Extract the (x, y) coordinate from the center of the cell holding the provided text.  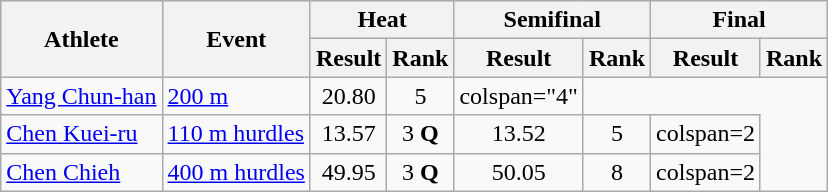
Athlete (82, 39)
Semifinal (552, 20)
8 (616, 172)
200 m (236, 96)
Chen Chieh (82, 172)
Final (740, 20)
13.57 (348, 134)
Chen Kuei-ru (82, 134)
110 m hurdles (236, 134)
Event (236, 39)
400 m hurdles (236, 172)
50.05 (519, 172)
Yang Chun-han (82, 96)
49.95 (348, 172)
13.52 (519, 134)
Heat (382, 20)
colspan="4" (519, 96)
20.80 (348, 96)
